Identify which cell holds the provided text, then report its [X, Y] central coordinate. 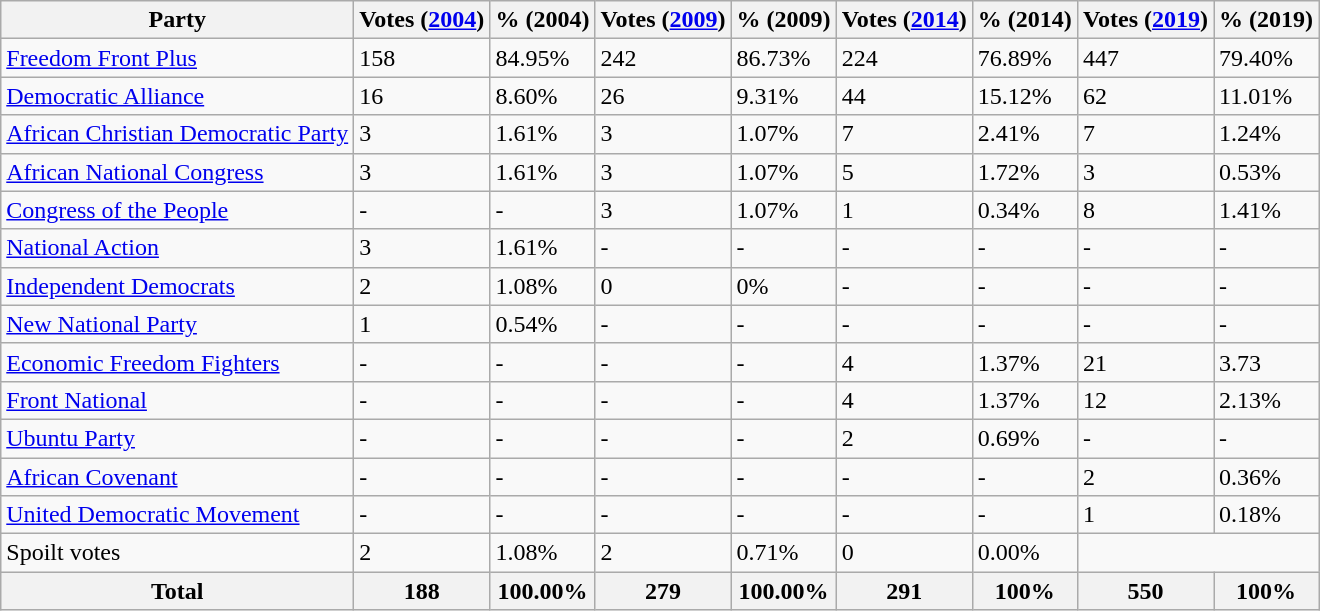
158 [422, 58]
0.53% [1266, 172]
26 [663, 96]
0.69% [1024, 438]
0% [784, 286]
0.71% [784, 553]
21 [1145, 362]
United Democratic Movement [178, 515]
291 [904, 591]
Total [178, 591]
New National Party [178, 324]
% (2014) [1024, 20]
2.41% [1024, 134]
0.00% [1024, 553]
5 [904, 172]
8 [1145, 210]
279 [663, 591]
224 [904, 58]
Front National [178, 400]
Freedom Front Plus [178, 58]
African Covenant [178, 477]
Votes (2019) [1145, 20]
188 [422, 591]
84.95% [542, 58]
1.72% [1024, 172]
44 [904, 96]
15.12% [1024, 96]
% (2009) [784, 20]
0.18% [1266, 515]
9.31% [784, 96]
12 [1145, 400]
76.89% [1024, 58]
Spoilt votes [178, 553]
Votes (2004) [422, 20]
8.60% [542, 96]
% (2019) [1266, 20]
Party [178, 20]
0.34% [1024, 210]
2.13% [1266, 400]
National Action [178, 248]
Votes (2009) [663, 20]
550 [1145, 591]
0.54% [542, 324]
0.36% [1266, 477]
Economic Freedom Fighters [178, 362]
3.73 [1266, 362]
Votes (2014) [904, 20]
16 [422, 96]
447 [1145, 58]
% (2004) [542, 20]
Ubuntu Party [178, 438]
Congress of the People [178, 210]
11.01% [1266, 96]
86.73% [784, 58]
African National Congress [178, 172]
1.41% [1266, 210]
62 [1145, 96]
African Christian Democratic Party [178, 134]
79.40% [1266, 58]
Democratic Alliance [178, 96]
1.24% [1266, 134]
242 [663, 58]
Independent Democrats [178, 286]
